Capture the cell that displays the provided text and extract its (x, y) central coordinate. 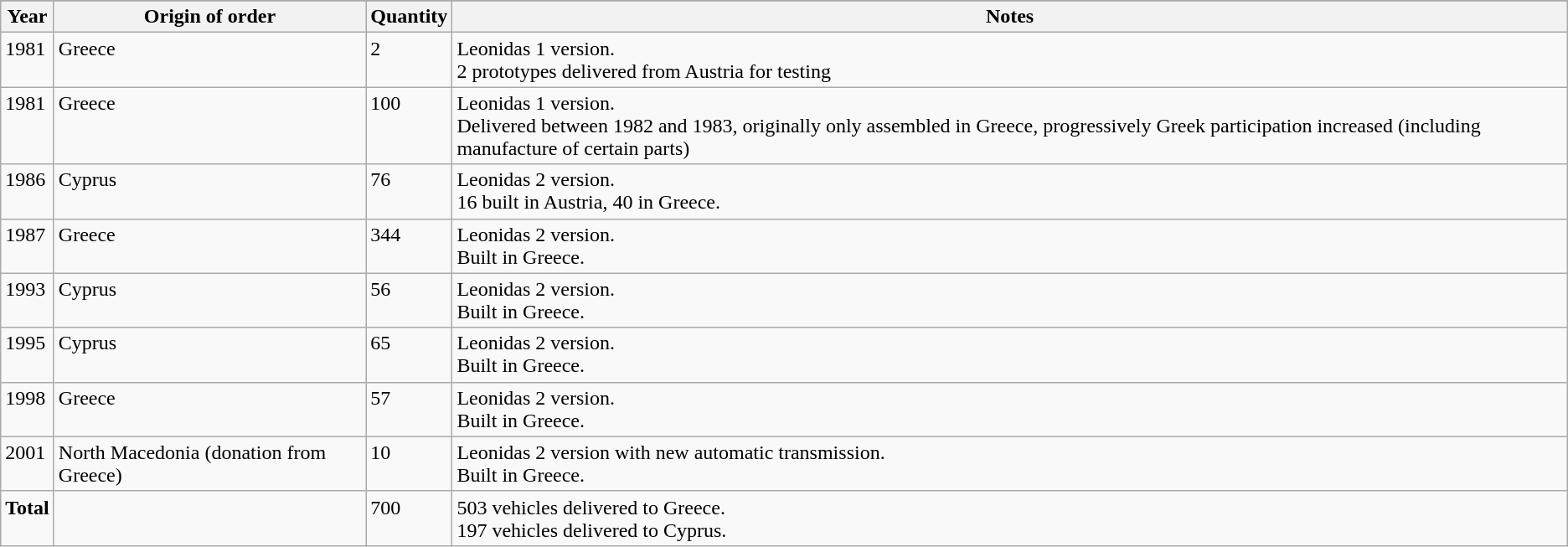
2001 (28, 464)
503 vehicles delivered to Greece.197 vehicles delivered to Cyprus. (1010, 518)
1987 (28, 246)
Quantity (409, 17)
1993 (28, 300)
North Macedonia (donation from Greece) (209, 464)
Leonidas 2 version. 16 built in Austria, 40 in Greece. (1010, 191)
65 (409, 355)
Year (28, 17)
1986 (28, 191)
100 (409, 126)
1998 (28, 409)
57 (409, 409)
344 (409, 246)
Leonidas 1 version. 2 prototypes delivered from Austria for testing (1010, 60)
Total (28, 518)
Origin of order (209, 17)
1995 (28, 355)
76 (409, 191)
700 (409, 518)
Notes (1010, 17)
56 (409, 300)
Leonidas 2 version with new automatic transmission.Built in Greece. (1010, 464)
2 (409, 60)
10 (409, 464)
